Extract the (x, y) coordinate from the center of the cell holding the provided text.  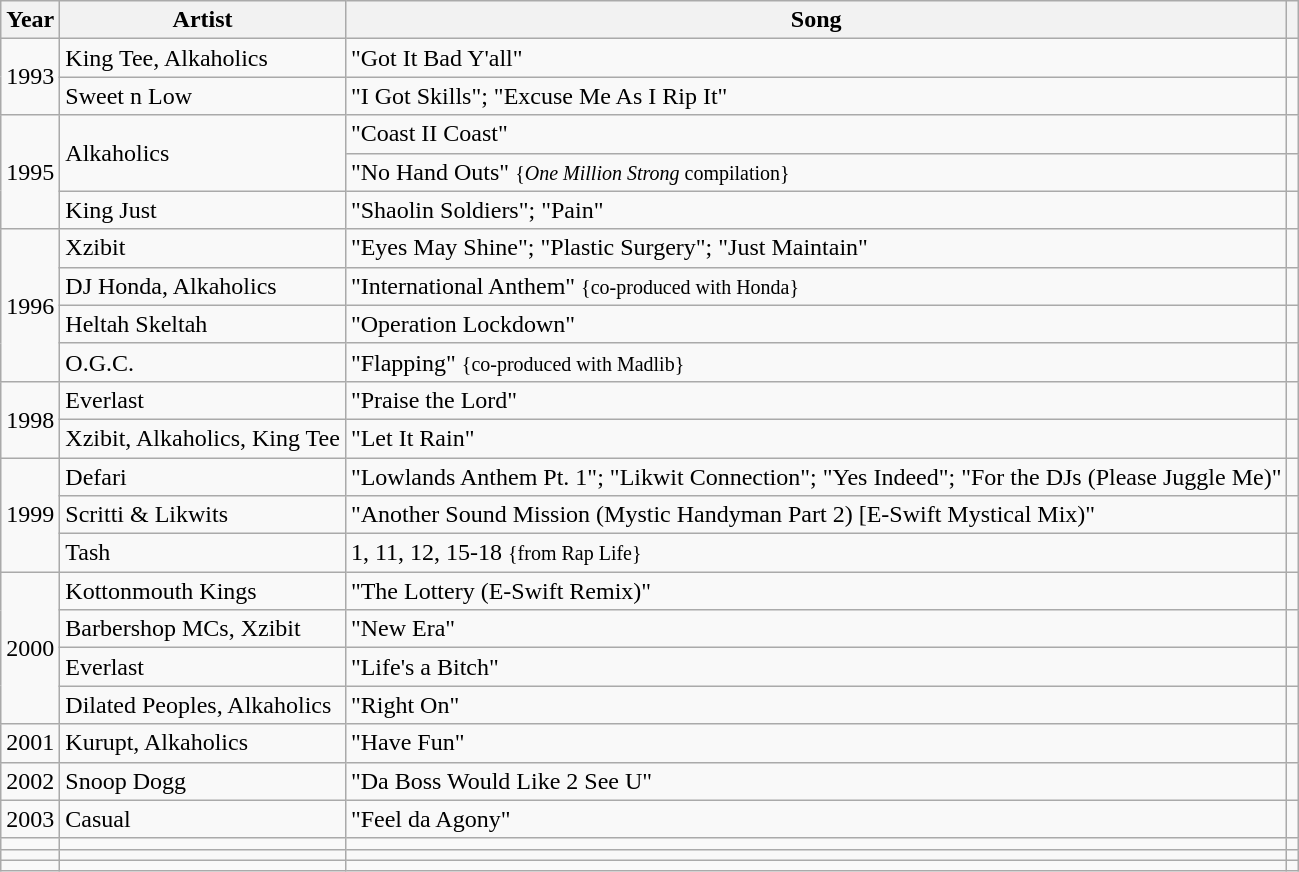
"Life's a Bitch" (816, 667)
1, 11, 12, 15-18 {from Rap Life} (816, 553)
"Another Sound Mission (Mystic Handyman Part 2) [E-Swift Mystical Mix)" (816, 515)
Defari (203, 477)
"International Anthem" {co-produced with Honda} (816, 286)
Sweet n Low (203, 96)
"Lowlands Anthem Pt. 1"; "Likwit Connection"; "Yes Indeed"; "For the DJs (Please Juggle Me)" (816, 477)
"Praise the Lord" (816, 400)
Xzibit, Alkaholics, King Tee (203, 438)
Heltah Skeltah (203, 324)
1995 (30, 172)
"New Era" (816, 629)
Casual (203, 819)
Xzibit (203, 248)
"Feel da Agony" (816, 819)
1999 (30, 515)
"I Got Skills"; "Excuse Me As I Rip It" (816, 96)
1996 (30, 305)
Kurupt, Alkaholics (203, 743)
"Eyes May Shine"; "Plastic Surgery"; "Just Maintain" (816, 248)
DJ Honda, Alkaholics (203, 286)
Scritti & Likwits (203, 515)
"Let It Rain" (816, 438)
2000 (30, 648)
"Coast II Coast" (816, 134)
Year (30, 20)
1998 (30, 419)
"The Lottery (E-Swift Remix)" (816, 591)
Alkaholics (203, 153)
"Flapping" {co-produced with Madlib} (816, 362)
O.G.C. (203, 362)
"No Hand Outs" {One Million Strong compilation} (816, 172)
2001 (30, 743)
Song (816, 20)
2003 (30, 819)
King Tee, Alkaholics (203, 58)
"Da Boss Would Like 2 See U" (816, 781)
2002 (30, 781)
King Just (203, 210)
1993 (30, 77)
"Operation Lockdown" (816, 324)
"Got It Bad Y'all" (816, 58)
"Right On" (816, 705)
Tash (203, 553)
Artist (203, 20)
Snoop Dogg (203, 781)
Barbershop MCs, Xzibit (203, 629)
"Have Fun" (816, 743)
Kottonmouth Kings (203, 591)
"Shaolin Soldiers"; "Pain" (816, 210)
Dilated Peoples, Alkaholics (203, 705)
